For the text-containing cell, return its midpoint in (X, Y) coordinate format. 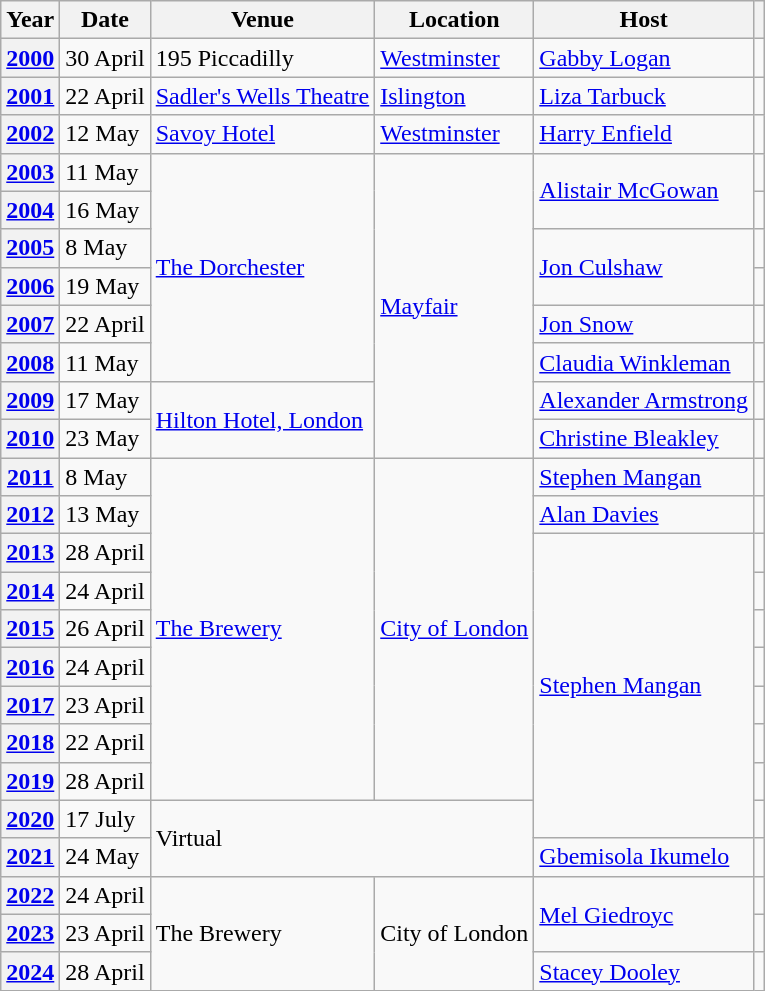
Location (454, 20)
Virtual (342, 838)
2001 (30, 96)
2013 (30, 553)
Stacey Dooley (644, 971)
Gabby Logan (644, 58)
2023 (30, 933)
Mel Giedroyc (644, 914)
2006 (30, 286)
Year (30, 20)
Liza Tarbuck (644, 96)
2002 (30, 134)
Alexander Armstrong (644, 400)
2016 (30, 667)
Gbemisola Ikumelo (644, 857)
Islington (454, 96)
2015 (30, 629)
26 April (105, 629)
30 April (105, 58)
Sadler's Wells Theatre (262, 96)
Venue (262, 20)
2008 (30, 362)
2020 (30, 819)
19 May (105, 286)
2022 (30, 895)
Claudia Winkleman (644, 362)
Hilton Hotel, London (262, 419)
Harry Enfield (644, 134)
Alistair McGowan (644, 191)
2011 (30, 477)
2017 (30, 705)
Savoy Hotel (262, 134)
2021 (30, 857)
2024 (30, 971)
16 May (105, 210)
Alan Davies (644, 515)
2004 (30, 210)
Jon Culshaw (644, 267)
12 May (105, 134)
13 May (105, 515)
2019 (30, 781)
2005 (30, 248)
2000 (30, 58)
Host (644, 20)
The Dorchester (262, 267)
Mayfair (454, 305)
23 May (105, 438)
2014 (30, 591)
2012 (30, 515)
Christine Bleakley (644, 438)
17 July (105, 819)
2007 (30, 324)
Date (105, 20)
2009 (30, 400)
195 Piccadilly (262, 58)
2003 (30, 172)
24 May (105, 857)
2010 (30, 438)
Jon Snow (644, 324)
17 May (105, 400)
2018 (30, 743)
